Pinpoint the cell where the given text exists, returning its [x, y] midpoint coordinate. 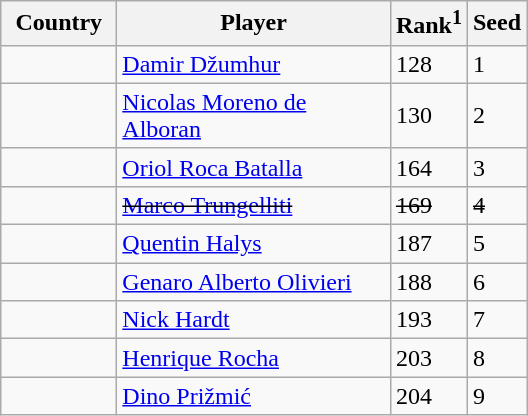
4 [496, 205]
130 [428, 116]
193 [428, 320]
Player [254, 24]
9 [496, 396]
128 [428, 64]
188 [428, 282]
204 [428, 396]
Country [59, 24]
8 [496, 358]
Rank1 [428, 24]
Damir Džumhur [254, 64]
Seed [496, 24]
5 [496, 244]
164 [428, 167]
187 [428, 244]
Genaro Alberto Olivieri [254, 282]
3 [496, 167]
Marco Trungelliti [254, 205]
Oriol Roca Batalla [254, 167]
7 [496, 320]
Nick Hardt [254, 320]
169 [428, 205]
Nicolas Moreno de Alboran [254, 116]
Henrique Rocha [254, 358]
1 [496, 64]
2 [496, 116]
Quentin Halys [254, 244]
6 [496, 282]
203 [428, 358]
Dino Prižmić [254, 396]
